Capture the cell that displays the provided text and extract its (x, y) central coordinate. 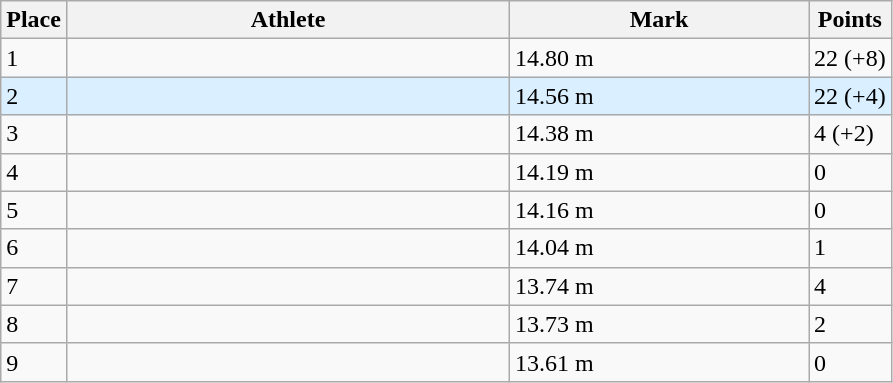
6 (34, 248)
5 (34, 210)
7 (34, 286)
Points (850, 20)
22 (+4) (850, 96)
14.19 m (660, 172)
13.73 m (660, 324)
14.56 m (660, 96)
4 (+2) (850, 134)
8 (34, 324)
13.61 m (660, 362)
14.80 m (660, 58)
Mark (660, 20)
Place (34, 20)
14.04 m (660, 248)
14.38 m (660, 134)
22 (+8) (850, 58)
14.16 m (660, 210)
3 (34, 134)
Athlete (288, 20)
13.74 m (660, 286)
9 (34, 362)
